Determine the (X, Y) coordinate at the center of the cell enclosing the given text.  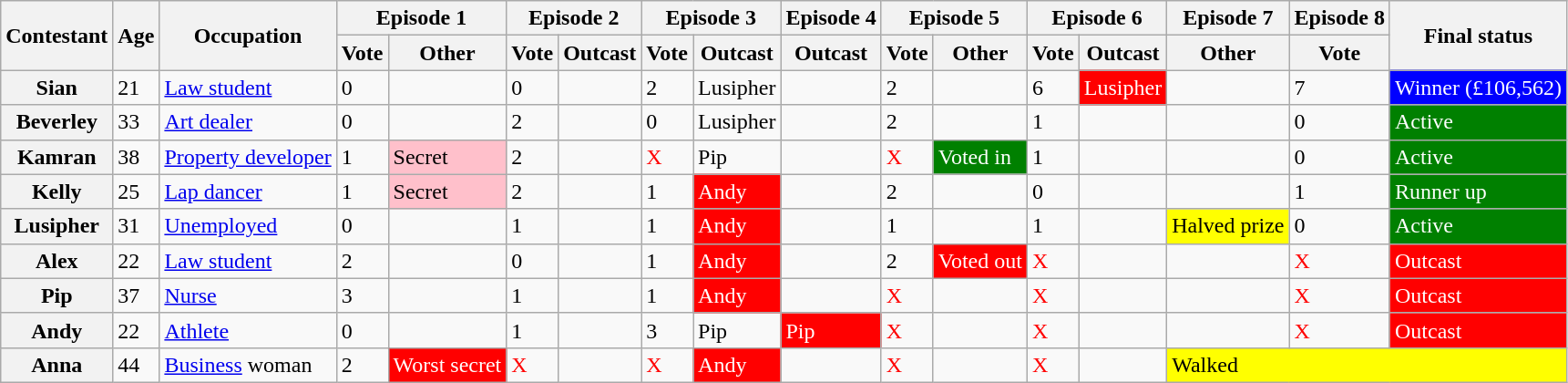
Art dealer (248, 122)
Final status (1478, 36)
Athlete (248, 330)
33 (137, 122)
Episode 5 (954, 18)
21 (137, 88)
44 (137, 365)
Sian (56, 88)
Winner (£106,562) (1478, 88)
Age (137, 36)
Episode 8 (1339, 18)
Walked (1367, 365)
Worst secret (447, 365)
Lap dancer (248, 191)
Alex (56, 261)
Halved prize (1228, 226)
Contestant (56, 36)
Occupation (248, 36)
Unemployed (248, 226)
Kelly (56, 191)
Nurse (248, 295)
6 (1053, 88)
37 (137, 295)
Kamran (56, 157)
Episode 6 (1097, 18)
Episode 2 (574, 18)
Episode 1 (421, 18)
Beverley (56, 122)
31 (137, 226)
Business woman (248, 365)
Runner up (1478, 191)
Property developer (248, 157)
Anna (56, 365)
Episode 7 (1228, 18)
Voted in (980, 157)
Episode 4 (831, 18)
25 (137, 191)
7 (1339, 88)
Episode 3 (711, 18)
38 (137, 157)
Voted out (980, 261)
